Output the [x, y] coordinate of the center of the cell containing the given text.  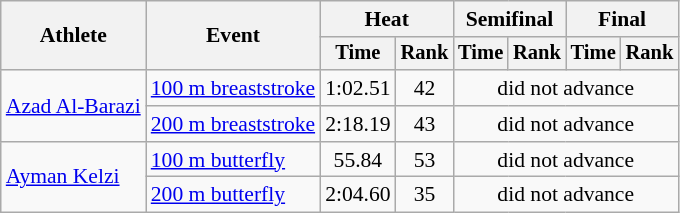
Ayman Kelzi [74, 178]
100 m breaststroke [233, 88]
35 [425, 195]
53 [425, 160]
55.84 [358, 160]
Semifinal [509, 19]
Event [233, 36]
Final [622, 19]
Heat [386, 19]
Athlete [74, 36]
1:02.51 [358, 88]
2:04.60 [358, 195]
200 m breaststroke [233, 124]
100 m butterfly [233, 160]
42 [425, 88]
200 m butterfly [233, 195]
2:18.19 [358, 124]
43 [425, 124]
Azad Al-Barazi [74, 106]
